Pinpoint the cell where the given text exists, returning its (x, y) midpoint coordinate. 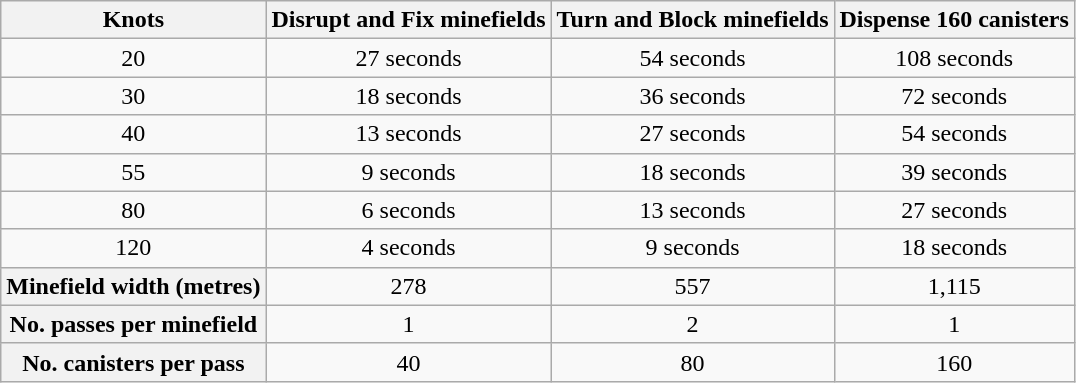
278 (408, 286)
1,115 (954, 286)
Disrupt and Fix minefields (408, 20)
6 seconds (408, 210)
20 (134, 58)
2 (692, 324)
36 seconds (692, 96)
160 (954, 362)
Turn and Block minefields (692, 20)
39 seconds (954, 172)
120 (134, 248)
30 (134, 96)
557 (692, 286)
4 seconds (408, 248)
No. passes per minefield (134, 324)
108 seconds (954, 58)
Knots (134, 20)
Minefield width (metres) (134, 286)
No. canisters per pass (134, 362)
Dispense 160 canisters (954, 20)
72 seconds (954, 96)
55 (134, 172)
